Scan for the cell matching the given text and deliver its (X, Y) coordinate at center. 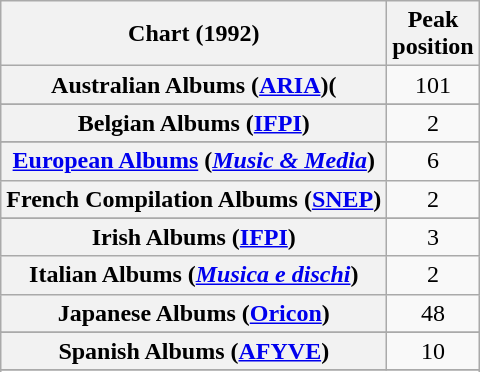
Chart (1992) (194, 34)
101 (433, 85)
Japanese Albums (Oricon) (194, 313)
Italian Albums (Musica e dischi) (194, 275)
European Albums (Music & Media) (194, 161)
Peakposition (433, 34)
3 (433, 237)
Belgian Albums (IFPI) (194, 123)
6 (433, 161)
Spanish Albums (AFYVE) (194, 351)
10 (433, 351)
Australian Albums (ARIA)( (194, 85)
French Compilation Albums (SNEP) (194, 199)
48 (433, 313)
Irish Albums (IFPI) (194, 237)
